Determine the (x, y) coordinate at the center of the cell enclosing the given text.  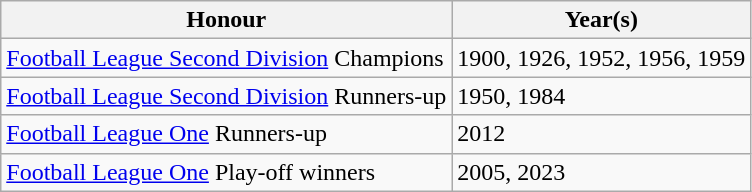
1950, 1984 (602, 96)
Football League Second Division Runners-up (226, 96)
Honour (226, 20)
2005, 2023 (602, 172)
Football League One Play-off winners (226, 172)
Year(s) (602, 20)
Football League Second Division Champions (226, 58)
2012 (602, 134)
Football League One Runners-up (226, 134)
1900, 1926, 1952, 1956, 1959 (602, 58)
